Output the (x, y) coordinate of the center of the cell containing the given text.  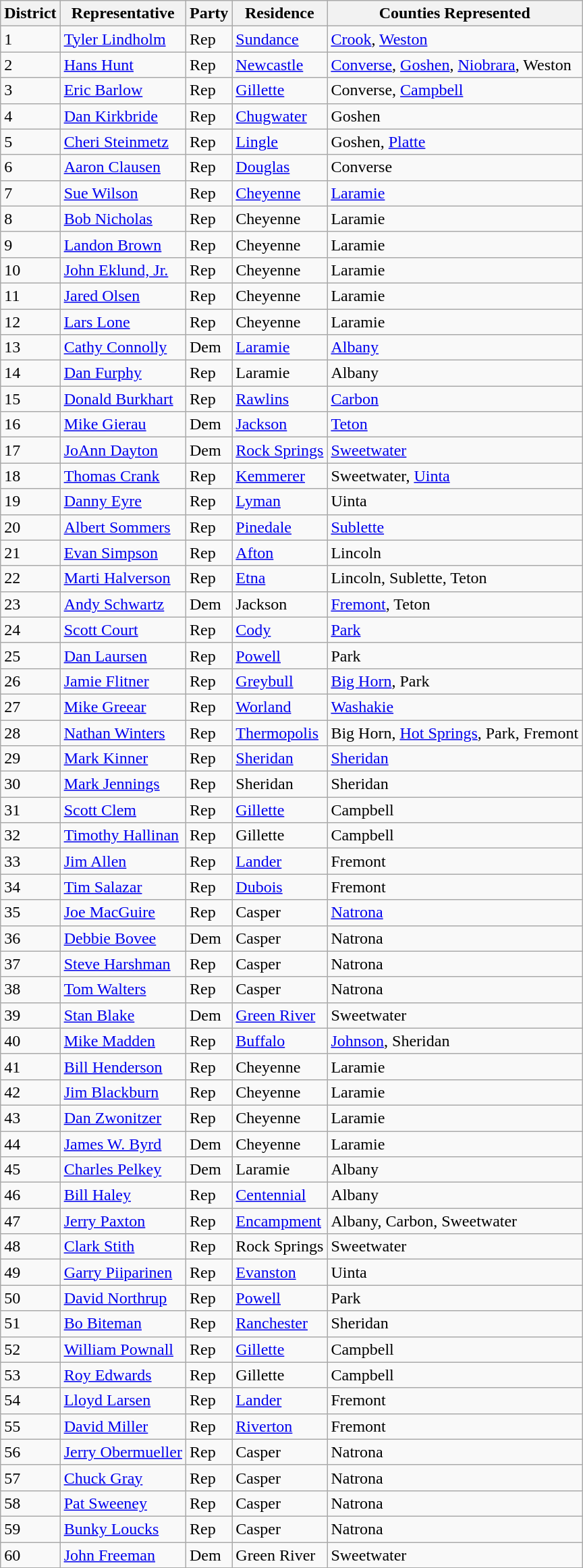
30 (30, 784)
Tom Walters (123, 990)
54 (30, 1401)
Joe MacGuire (123, 913)
Converse, Goshen, Niobrara, Weston (455, 65)
JoAnn Dayton (123, 450)
55 (30, 1426)
Dan Furphy (123, 373)
Marti Halverson (123, 578)
12 (30, 322)
William Pownall (123, 1349)
Buffalo (279, 1041)
Mike Gierau (123, 425)
Johnson, Sheridan (455, 1041)
Mike Madden (123, 1041)
Garry Piiparinen (123, 1272)
5 (30, 142)
44 (30, 1144)
7 (30, 193)
34 (30, 887)
Aaron Clausen (123, 167)
Jerry Paxton (123, 1221)
Albany, Carbon, Sweetwater (455, 1221)
Goshen (455, 116)
Big Horn, Hot Springs, Park, Fremont (455, 732)
35 (30, 913)
Washakie (455, 707)
Encampment (279, 1221)
Lingle (279, 142)
Lincoln, Sublette, Teton (455, 578)
Nathan Winters (123, 732)
21 (30, 553)
Dan Kirkbride (123, 116)
40 (30, 1041)
Big Horn, Park (455, 681)
James W. Byrd (123, 1144)
Stan Blake (123, 1015)
Sweetwater, Uinta (455, 476)
Clark Stith (123, 1247)
Afton (279, 553)
Kemmerer (279, 476)
Teton (455, 425)
33 (30, 861)
24 (30, 630)
39 (30, 1015)
27 (30, 707)
Jim Blackburn (123, 1092)
Thermopolis (279, 732)
Lloyd Larsen (123, 1401)
29 (30, 759)
Bo Biteman (123, 1324)
Party (209, 13)
45 (30, 1170)
56 (30, 1452)
Counties Represented (455, 13)
36 (30, 938)
Timothy Hallinan (123, 836)
Steve Harshman (123, 964)
Etna (279, 578)
Landon Brown (123, 244)
Roy Edwards (123, 1375)
53 (30, 1375)
Sundance (279, 39)
Chugwater (279, 116)
Douglas (279, 167)
Cheri Steinmetz (123, 142)
13 (30, 348)
57 (30, 1478)
43 (30, 1118)
3 (30, 90)
17 (30, 450)
60 (30, 1555)
58 (30, 1503)
Crook, Weston (455, 39)
Sublette (455, 527)
50 (30, 1298)
Jim Allen (123, 861)
Lars Lone (123, 322)
Dan Zwonitzer (123, 1118)
Scott Court (123, 630)
14 (30, 373)
Thomas Crank (123, 476)
18 (30, 476)
Pinedale (279, 527)
31 (30, 810)
Debbie Bovee (123, 938)
Newcastle (279, 65)
Tyler Lindholm (123, 39)
37 (30, 964)
41 (30, 1066)
11 (30, 296)
20 (30, 527)
52 (30, 1349)
Donald Burkhart (123, 399)
Representative (123, 13)
David Miller (123, 1426)
Andy Schwartz (123, 604)
59 (30, 1529)
26 (30, 681)
Cathy Connolly (123, 348)
10 (30, 270)
Jared Olsen (123, 296)
42 (30, 1092)
Pat Sweeney (123, 1503)
51 (30, 1324)
Residence (279, 13)
Lyman (279, 502)
Danny Eyre (123, 502)
Tim Salazar (123, 887)
Sue Wilson (123, 193)
Bob Nicholas (123, 219)
Mark Kinner (123, 759)
Charles Pelkey (123, 1170)
David Northrup (123, 1298)
Cody (279, 630)
John Eklund, Jr. (123, 270)
District (30, 13)
28 (30, 732)
Mike Greear (123, 707)
38 (30, 990)
4 (30, 116)
Jerry Obermueller (123, 1452)
John Freeman (123, 1555)
Albert Sommers (123, 527)
Hans Hunt (123, 65)
32 (30, 836)
8 (30, 219)
Mark Jennings (123, 784)
Chuck Gray (123, 1478)
Greybull (279, 681)
Lincoln (455, 553)
48 (30, 1247)
1 (30, 39)
Bill Henderson (123, 1066)
19 (30, 502)
Worland (279, 707)
Centennial (279, 1195)
Jamie Flitner (123, 681)
Bill Haley (123, 1195)
47 (30, 1221)
23 (30, 604)
46 (30, 1195)
Converse (455, 167)
Rawlins (279, 399)
2 (30, 65)
Eric Barlow (123, 90)
Ranchester (279, 1324)
Goshen, Platte (455, 142)
Dubois (279, 887)
9 (30, 244)
16 (30, 425)
6 (30, 167)
Carbon (455, 399)
Bunky Loucks (123, 1529)
Riverton (279, 1426)
Converse, Campbell (455, 90)
15 (30, 399)
Scott Clem (123, 810)
Evan Simpson (123, 553)
22 (30, 578)
Fremont, Teton (455, 604)
25 (30, 655)
49 (30, 1272)
Evanston (279, 1272)
Dan Laursen (123, 655)
